Extract the (x, y) coordinate from the center of the cell holding the provided text.  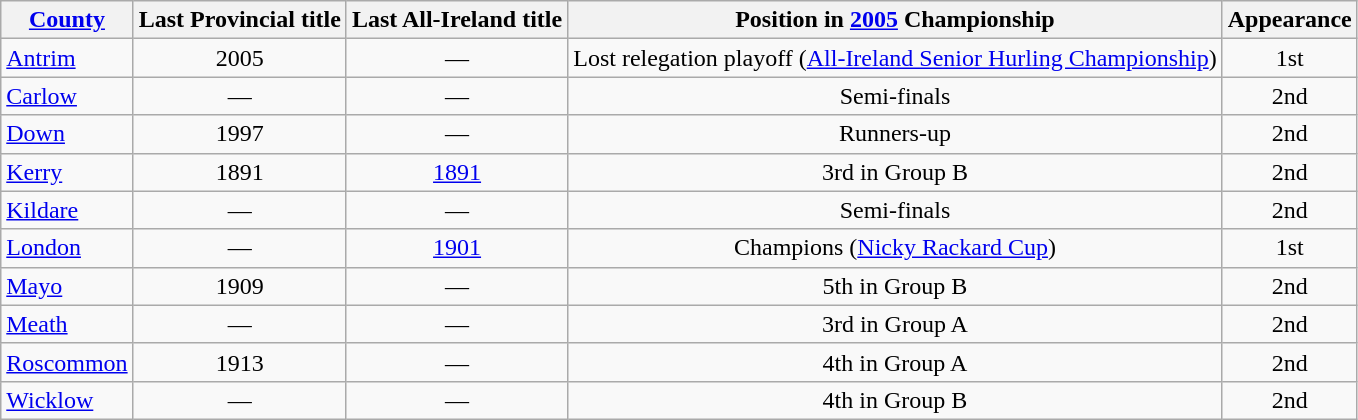
3rd in Group A (895, 324)
Meath (67, 324)
5th in Group B (895, 286)
1901 (456, 248)
Position in 2005 Championship (895, 20)
Mayo (67, 286)
Kerry (67, 172)
County (67, 20)
1909 (240, 286)
Kildare (67, 210)
4th in Group B (895, 400)
1913 (240, 362)
Appearance (1290, 20)
4th in Group A (895, 362)
London (67, 248)
Last All-Ireland title (456, 20)
Runners-up (895, 134)
Down (67, 134)
Lost relegation playoff (All-Ireland Senior Hurling Championship) (895, 58)
Carlow (67, 96)
2005 (240, 58)
3rd in Group B (895, 172)
Last Provincial title (240, 20)
1997 (240, 134)
Champions (Nicky Rackard Cup) (895, 248)
Roscommon (67, 362)
Antrim (67, 58)
Wicklow (67, 400)
